Locate the cell with the specified text and output its [x, y] center coordinate. 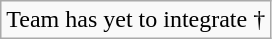
Team has yet to integrate † [136, 20]
